Provide the [X, Y] coordinate of the cell's center where the given text is located.  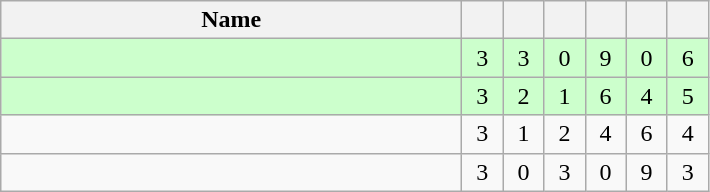
Name [232, 20]
5 [688, 96]
